From the cell containing the given text, extract its center point as (x, y) coordinate. 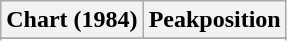
Chart (1984) (72, 20)
Peakposition (214, 20)
